Output the (x, y) coordinate of the center of the cell containing the given text.  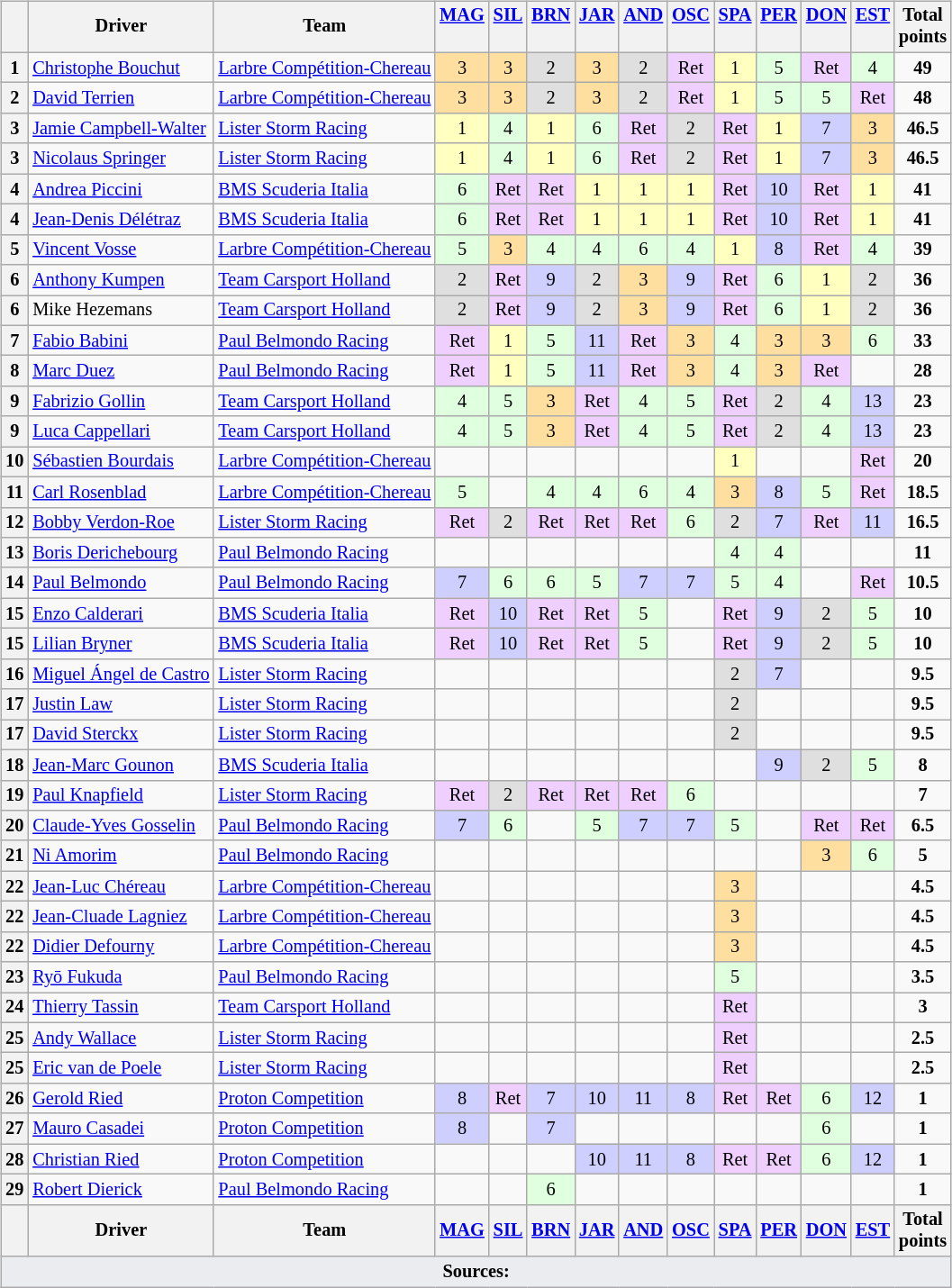
24 (14, 1008)
Jean-Cluade Lagniez (121, 917)
Nicolaus Springer (121, 159)
18.5 (922, 492)
Boris Derichebourg (121, 553)
Didier Defourny (121, 947)
Fabrizio Gollin (121, 402)
Christophe Bouchut (121, 68)
Andrea Piccini (121, 189)
Fabio Babini (121, 340)
Jean-Luc Chéreau (121, 886)
Gerold Ried (121, 1099)
Lilian Bryner (121, 644)
Christian Ried (121, 1159)
Marc Duez (121, 371)
David Sterckx (121, 735)
Anthony Kumpen (121, 280)
18 (14, 765)
Miguel Ángel de Castro (121, 674)
33 (922, 340)
Paul Belmondo (121, 583)
Jean-Denis Délétraz (121, 220)
Claude-Yves Gosselin (121, 826)
David Terrien (121, 98)
Bobby Verdon-Roe (121, 522)
49 (922, 68)
Ryō Fukuda (121, 977)
Eric van de Poele (121, 1068)
26 (14, 1099)
Robert Dierick (121, 1190)
Enzo Calderari (121, 613)
Carl Rosenblad (121, 492)
Sources: (476, 1272)
3.5 (922, 977)
Mauro Casadei (121, 1129)
Ni Amorim (121, 856)
Vincent Vosse (121, 249)
Jamie Campbell-Walter (121, 129)
16 (14, 674)
Paul Knapfield (121, 795)
Thierry Tassin (121, 1008)
Justin Law (121, 704)
10.5 (922, 583)
Jean-Marc Gounon (121, 765)
14 (14, 583)
39 (922, 249)
Andy Wallace (121, 1038)
6.5 (922, 826)
29 (14, 1190)
19 (14, 795)
48 (922, 98)
Luca Cappellari (121, 431)
Sébastien Bourdais (121, 462)
16.5 (922, 522)
Mike Hezemans (121, 311)
21 (14, 856)
27 (14, 1129)
